Find where the given text appears and provide that cell's center as (x, y) coordinate. 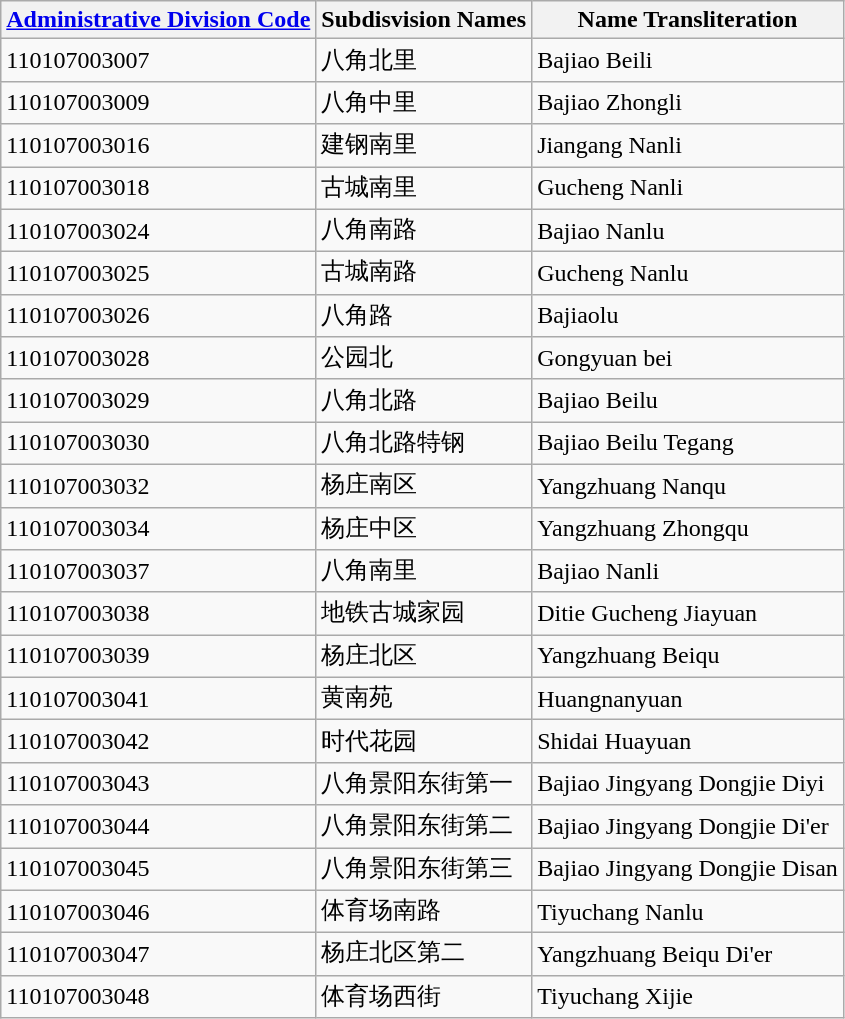
Yangzhuang Zhongqu (688, 528)
110107003034 (158, 528)
110107003032 (158, 486)
Shidai Huayuan (688, 742)
Yangzhuang Beiqu Di'er (688, 954)
Jiangang Nanli (688, 146)
Bajiao Nanlu (688, 230)
110107003028 (158, 358)
110107003043 (158, 784)
110107003016 (158, 146)
Yangzhuang Beiqu (688, 656)
110107003037 (158, 572)
Bajiao Jingyang Dongjie Diyi (688, 784)
Huangnanyuan (688, 698)
Bajiao Nanli (688, 572)
Bajiao Jingyang Dongjie Disan (688, 870)
Gongyuan bei (688, 358)
110107003047 (158, 954)
Tiyuchang Nanlu (688, 912)
八角北路 (424, 400)
Subdisvision Names (424, 20)
古城南路 (424, 274)
110107003029 (158, 400)
110107003042 (158, 742)
Gucheng Nanlu (688, 274)
杨庄中区 (424, 528)
110107003044 (158, 826)
110107003026 (158, 316)
Yangzhuang Nanqu (688, 486)
杨庄南区 (424, 486)
杨庄北区 (424, 656)
Bajiao Beilu Tegang (688, 444)
八角南里 (424, 572)
110107003009 (158, 102)
体育场西街 (424, 996)
公园北 (424, 358)
体育场南路 (424, 912)
Bajiao Zhongli (688, 102)
110107003025 (158, 274)
110107003048 (158, 996)
八角路 (424, 316)
Bajiaolu (688, 316)
Bajiao Jingyang Dongjie Di'er (688, 826)
110107003007 (158, 60)
黄南苑 (424, 698)
八角中里 (424, 102)
110107003030 (158, 444)
110107003041 (158, 698)
地铁古城家园 (424, 614)
Gucheng Nanli (688, 188)
Tiyuchang Xijie (688, 996)
八角南路 (424, 230)
110107003038 (158, 614)
110107003045 (158, 870)
古城南里 (424, 188)
Administrative Division Code (158, 20)
杨庄北区第二 (424, 954)
八角北路特钢 (424, 444)
110107003039 (158, 656)
时代花园 (424, 742)
110107003018 (158, 188)
八角景阳东街第一 (424, 784)
八角景阳东街第二 (424, 826)
110107003024 (158, 230)
Name Transliteration (688, 20)
八角景阳东街第三 (424, 870)
110107003046 (158, 912)
建钢南里 (424, 146)
Ditie Gucheng Jiayuan (688, 614)
Bajiao Beili (688, 60)
八角北里 (424, 60)
Bajiao Beilu (688, 400)
